Determine the (X, Y) coordinate at the center of the cell enclosing the given text.  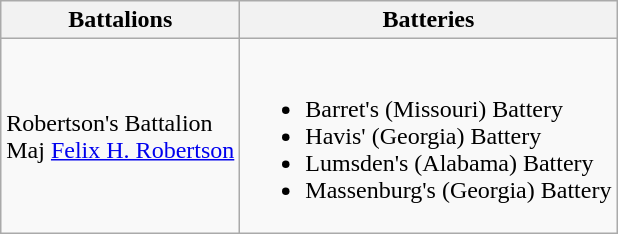
Batteries (428, 20)
Barret's (Missouri) BatteryHavis' (Georgia) BatteryLumsden's (Alabama) BatteryMassenburg's (Georgia) Battery (428, 136)
Robertson's BattalionMaj Felix H. Robertson (120, 136)
Battalions (120, 20)
